Pinpoint the cell where the given text exists, returning its (x, y) midpoint coordinate. 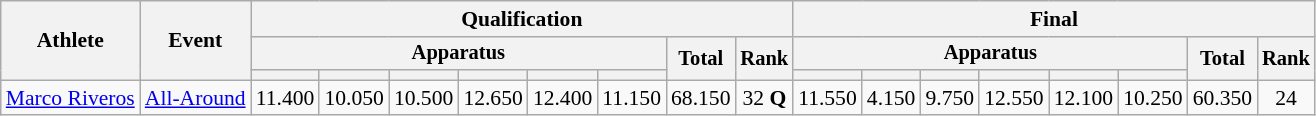
12.550 (1014, 98)
12.400 (562, 98)
10.250 (1152, 98)
24 (1286, 98)
4.150 (892, 98)
12.100 (1084, 98)
60.350 (1222, 98)
11.150 (632, 98)
11.550 (828, 98)
32 Q (764, 98)
Marco Riveros (70, 98)
Qualification (522, 19)
Final (1054, 19)
All-Around (196, 98)
68.150 (700, 98)
11.400 (286, 98)
12.650 (492, 98)
10.050 (354, 98)
10.500 (424, 98)
9.750 (950, 98)
Athlete (70, 40)
Event (196, 40)
